Search for the cell housing the specified text and yield its (x, y) center coordinate. 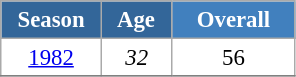
32 (136, 58)
1982 (52, 58)
56 (234, 58)
Overall (234, 20)
Age (136, 20)
Season (52, 20)
